Return [X, Y] of the center of cell containing provided text 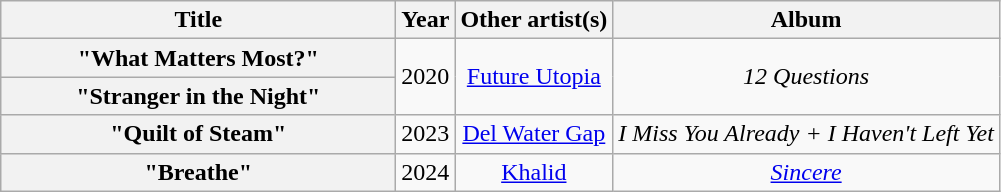
2020 [426, 77]
Title [198, 20]
"Quilt of Steam" [198, 134]
"Breathe" [198, 172]
Khalid [534, 172]
"Stranger in the Night" [198, 96]
"What Matters Most?" [198, 58]
Future Utopia [534, 77]
Other artist(s) [534, 20]
Year [426, 20]
2024 [426, 172]
2023 [426, 134]
Sincere [806, 172]
Album [806, 20]
I Miss You Already + I Haven't Left Yet [806, 134]
12 Questions [806, 77]
Del Water Gap [534, 134]
